Identify which cell holds the provided text, then report its (X, Y) central coordinate. 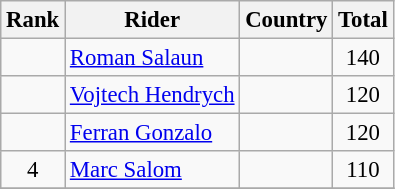
Total (363, 20)
Roman Salaun (152, 58)
110 (363, 170)
Marc Salom (152, 170)
Ferran Gonzalo (152, 133)
4 (33, 170)
140 (363, 58)
Rider (152, 20)
Vojtech Hendrych (152, 95)
Country (286, 20)
Rank (33, 20)
